Determine the (x, y) coordinate at the center of the cell enclosing the given text.  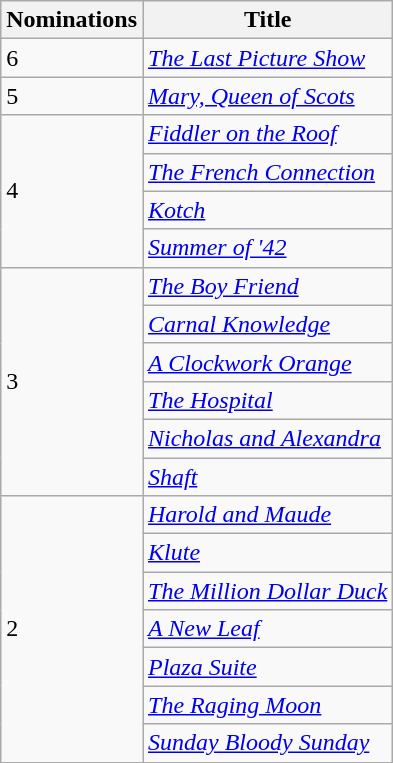
Plaza Suite (267, 667)
Carnal Knowledge (267, 324)
The Raging Moon (267, 705)
6 (72, 58)
The Boy Friend (267, 286)
A New Leaf (267, 629)
Summer of '42 (267, 248)
Sunday Bloody Sunday (267, 743)
Mary, Queen of Scots (267, 96)
Title (267, 20)
The Last Picture Show (267, 58)
The Million Dollar Duck (267, 591)
5 (72, 96)
Nominations (72, 20)
The French Connection (267, 172)
Shaft (267, 477)
Fiddler on the Roof (267, 134)
Kotch (267, 210)
A Clockwork Orange (267, 362)
Klute (267, 553)
Nicholas and Alexandra (267, 438)
Harold and Maude (267, 515)
3 (72, 381)
4 (72, 191)
2 (72, 629)
The Hospital (267, 400)
